Output the (x, y) coordinate of the center of the cell containing the given text.  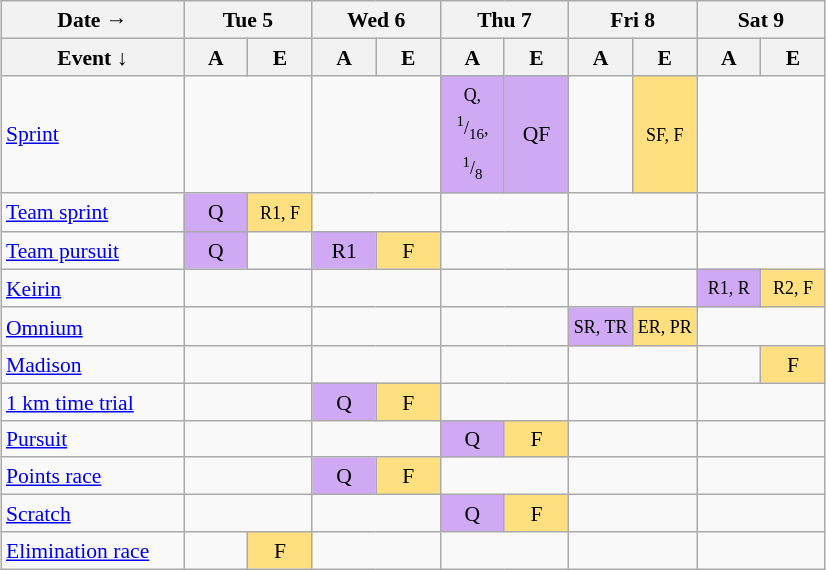
SR, TR (601, 326)
Pursuit (92, 438)
R1, R (729, 288)
ER, PR (665, 326)
Points race (92, 476)
Wed 6 (376, 20)
R1, F (280, 212)
1 km time trial (92, 402)
QF (536, 134)
Sprint (92, 134)
Keirin (92, 288)
Madison (92, 364)
Q,1/16,1/8 (472, 134)
Scratch (92, 512)
Tue 5 (248, 20)
Elimination race (92, 550)
Fri 8 (633, 20)
R2, F (793, 288)
Date → (92, 20)
R1 (344, 250)
Thu 7 (504, 20)
Sat 9 (761, 20)
Event ↓ (92, 56)
Team sprint (92, 212)
Team pursuit (92, 250)
SF, F (665, 134)
Omnium (92, 326)
